From the cell containing the given text, extract its center point as (X, Y) coordinate. 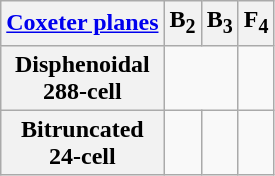
B2 (182, 23)
B3 (220, 23)
Bitruncated24-cell (82, 142)
Coxeter planes (82, 23)
Disphenoidal288-cell (82, 78)
F4 (256, 23)
